Pinpoint the cell where the given text exists, returning its (x, y) midpoint coordinate. 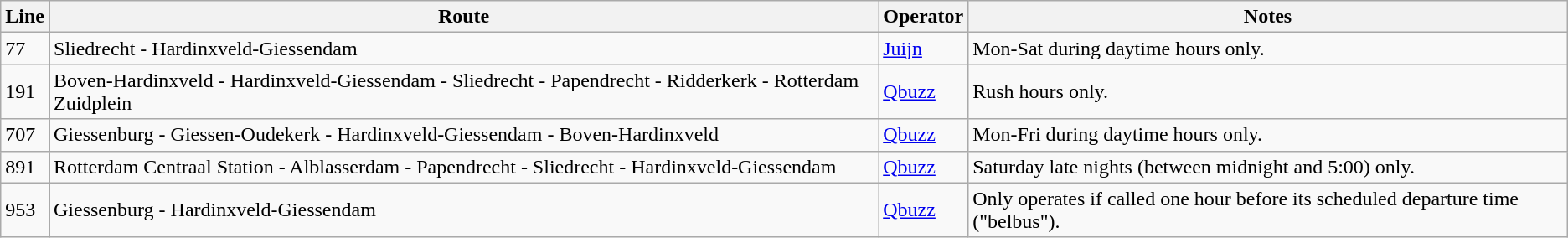
Sliedrecht - Hardinxveld-Giessendam (463, 49)
Juijn (923, 49)
891 (25, 167)
Rush hours only. (1268, 92)
Saturday late nights (between midnight and 5:00) only. (1268, 167)
953 (25, 210)
707 (25, 135)
Boven-Hardinxveld - Hardinxveld-Giessendam - Sliedrecht - Papendrecht - Ridderkerk - Rotterdam Zuidplein (463, 92)
Rotterdam Centraal Station - Alblasserdam - Papendrecht - Sliedrecht - Hardinxveld-Giessendam (463, 167)
Giessenburg - Giessen-Oudekerk - Hardinxveld-Giessendam - Boven-Hardinxveld (463, 135)
Notes (1268, 17)
Route (463, 17)
Giessenburg - Hardinxveld-Giessendam (463, 210)
191 (25, 92)
77 (25, 49)
Line (25, 17)
Mon-Sat during daytime hours only. (1268, 49)
Only operates if called one hour before its scheduled departure time ("belbus"). (1268, 210)
Mon-Fri during daytime hours only. (1268, 135)
Operator (923, 17)
